Search for the cell housing the specified text and yield its (x, y) center coordinate. 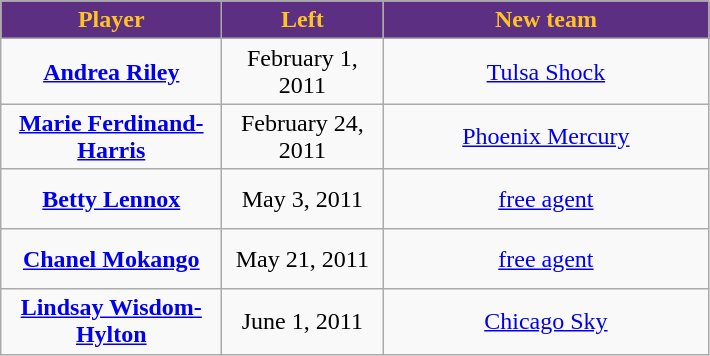
February 1, 2011 (302, 72)
Lindsay Wisdom-Hylton (112, 322)
Andrea Riley (112, 72)
Marie Ferdinand-Harris (112, 136)
Chanel Mokango (112, 259)
Player (112, 20)
New team (546, 20)
Left (302, 20)
June 1, 2011 (302, 322)
May 21, 2011 (302, 259)
Phoenix Mercury (546, 136)
May 3, 2011 (302, 199)
Tulsa Shock (546, 72)
Betty Lennox (112, 199)
Chicago Sky (546, 322)
February 24, 2011 (302, 136)
